For the text-containing cell, return its midpoint in (X, Y) coordinate format. 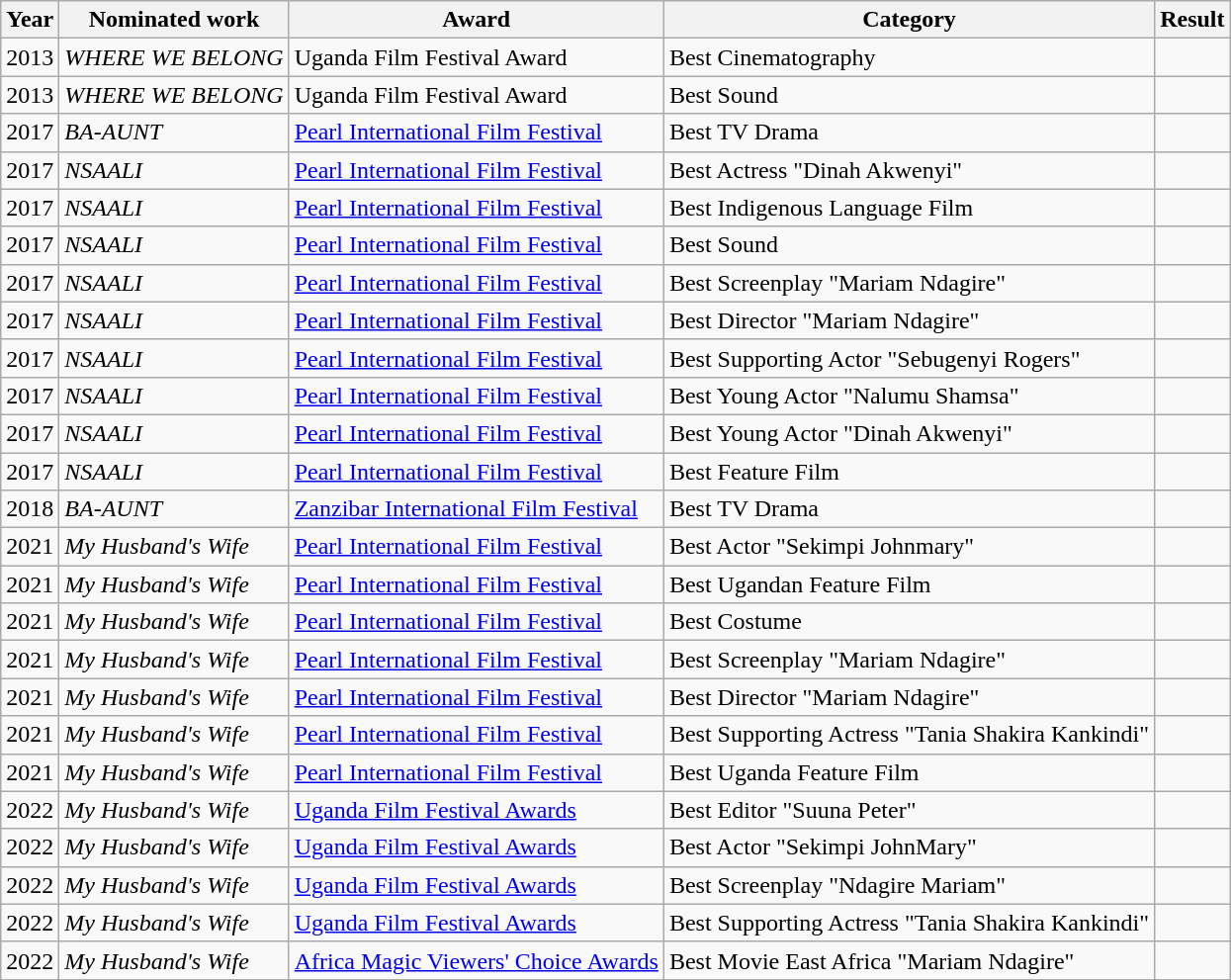
Best Young Actor "Dinah Akwenyi" (909, 433)
Best Editor "Suuna Peter" (909, 810)
Result (1192, 20)
Best Feature Film (909, 472)
Best Movie East Africa "Mariam Ndagire" (909, 960)
2018 (30, 509)
Zanzibar International Film Festival (477, 509)
Category (909, 20)
Best Ugandan Feature Film (909, 584)
Best Actor "Sekimpi JohnMary" (909, 847)
Best Indigenous Language Film (909, 208)
Award (477, 20)
Year (30, 20)
Africa Magic Viewers' Choice Awards (477, 960)
Best Young Actor "Nalumu Shamsa" (909, 396)
Best Costume (909, 622)
Best Uganda Feature Film (909, 772)
Nominated work (174, 20)
Best Supporting Actor "Sebugenyi Rogers" (909, 358)
Best Cinematography (909, 57)
Best Actor "Sekimpi Johnmary" (909, 547)
Best Actress "Dinah Akwenyi" (909, 170)
Best Screenplay "Ndagire Mariam" (909, 885)
